Search for the cell housing the specified text and yield its (x, y) center coordinate. 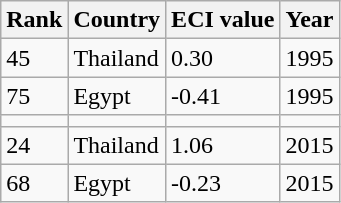
Rank (34, 20)
68 (34, 183)
ECI value (223, 20)
1.06 (223, 145)
75 (34, 96)
45 (34, 58)
Country (117, 20)
0.30 (223, 58)
-0.23 (223, 183)
24 (34, 145)
-0.41 (223, 96)
Year (310, 20)
